Return the (X, Y) coordinate for the center point of the cell that contains the specified text.  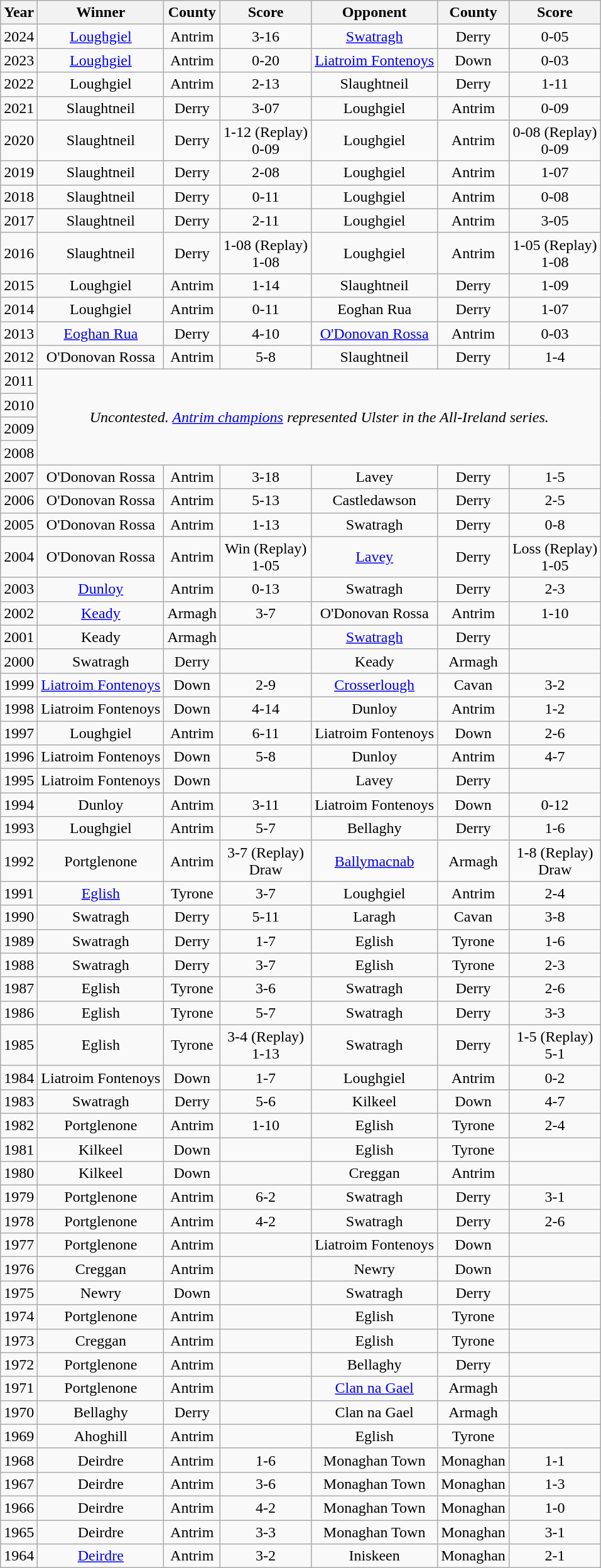
Uncontested. Antrim champions represented Ulster in the All-Ireland series. (319, 417)
2006 (19, 501)
1973 (19, 1341)
2024 (19, 36)
3-7 (Replay)Draw (266, 861)
Crosserlough (374, 685)
1987 (19, 989)
2-1 (555, 1556)
2003 (19, 589)
2019 (19, 173)
1968 (19, 1460)
0-13 (266, 589)
2-9 (266, 685)
1972 (19, 1364)
1975 (19, 1293)
3-07 (266, 108)
1-11 (555, 84)
1-14 (266, 285)
1-8 (Replay)Draw (555, 861)
2013 (19, 334)
4-14 (266, 709)
Ballymacnab (374, 861)
2012 (19, 357)
5-6 (266, 1101)
3-8 (555, 917)
2008 (19, 453)
3-4 (Replay)1-13 (266, 1045)
0-09 (555, 108)
Year (19, 13)
1991 (19, 893)
2-11 (266, 220)
0-8 (555, 525)
1982 (19, 1125)
1995 (19, 781)
1977 (19, 1245)
0-12 (555, 805)
1978 (19, 1221)
6-2 (266, 1197)
1999 (19, 685)
2009 (19, 429)
1979 (19, 1197)
5-13 (266, 501)
1996 (19, 757)
Winner (100, 13)
2-08 (266, 173)
1993 (19, 829)
3-05 (555, 220)
2018 (19, 197)
0-20 (266, 60)
1-0 (555, 1508)
1967 (19, 1484)
1988 (19, 965)
1-09 (555, 285)
1-12 (Replay)0-09 (266, 141)
Opponent (374, 13)
Iniskeen (374, 1556)
1986 (19, 1013)
2-13 (266, 84)
1984 (19, 1077)
1990 (19, 917)
1981 (19, 1149)
1994 (19, 805)
1983 (19, 1101)
1989 (19, 941)
1-08 (Replay)1-08 (266, 253)
2011 (19, 381)
2001 (19, 637)
Laragh (374, 917)
1997 (19, 733)
3-11 (266, 805)
6-11 (266, 733)
Castledawson (374, 501)
1-5 (555, 477)
2023 (19, 60)
3-16 (266, 36)
2002 (19, 613)
1998 (19, 709)
0-08 (555, 197)
1-05 (Replay)1-08 (555, 253)
1-1 (555, 1460)
2020 (19, 141)
1970 (19, 1412)
1971 (19, 1388)
1976 (19, 1269)
1-13 (266, 525)
1969 (19, 1436)
5-11 (266, 917)
2017 (19, 220)
2-5 (555, 501)
1974 (19, 1317)
Loss (Replay)1-05 (555, 557)
2005 (19, 525)
2014 (19, 309)
3-18 (266, 477)
2004 (19, 557)
2016 (19, 253)
2007 (19, 477)
1966 (19, 1508)
1-2 (555, 709)
4-10 (266, 334)
2000 (19, 661)
1-4 (555, 357)
2021 (19, 108)
1985 (19, 1045)
0-05 (555, 36)
1980 (19, 1173)
1964 (19, 1556)
2022 (19, 84)
Win (Replay)1-05 (266, 557)
2010 (19, 405)
1965 (19, 1532)
0-2 (555, 1077)
0-08 (Replay)0-09 (555, 141)
2015 (19, 285)
Ahoghill (100, 1436)
1-5 (Replay)5-1 (555, 1045)
1-3 (555, 1484)
1992 (19, 861)
